Search for the cell housing the specified text and yield its (x, y) center coordinate. 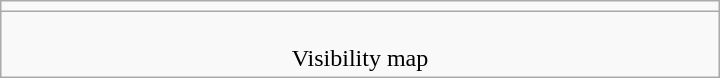
Visibility map (360, 44)
